Output the [X, Y] coordinate of the center of the cell containing the given text.  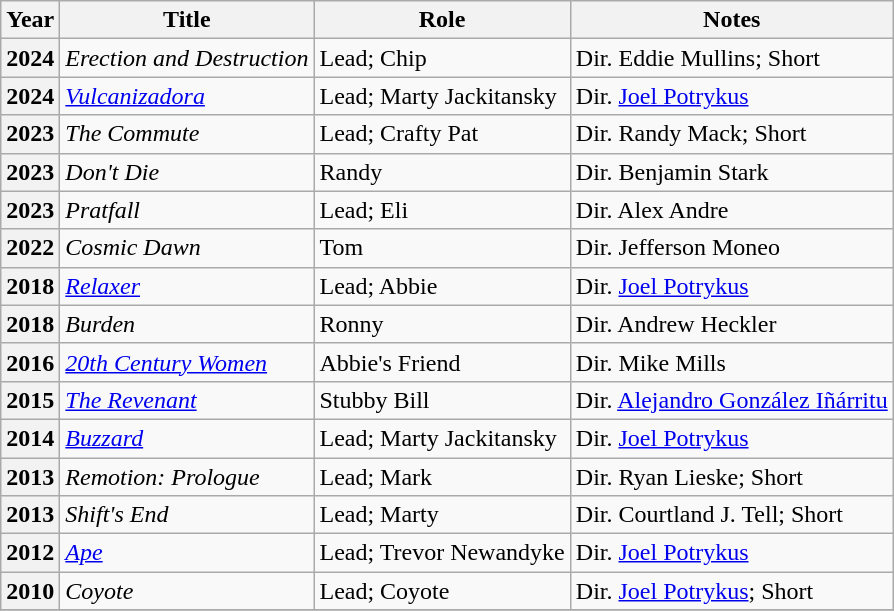
2014 [30, 438]
2016 [30, 362]
Burden [187, 324]
The Commute [187, 134]
Pratfall [187, 210]
Lead; Abbie [442, 286]
Dir. Andrew Heckler [732, 324]
Year [30, 20]
2012 [30, 553]
Dir. Courtland J. Tell; Short [732, 515]
Cosmic Dawn [187, 248]
Dir. Alex Andre [732, 210]
Lead; Mark [442, 477]
Tom [442, 248]
Lead; Chip [442, 58]
Lead; Marty [442, 515]
Dir. Mike Mills [732, 362]
Dir. Randy Mack; Short [732, 134]
Lead; Coyote [442, 591]
Erection and Destruction [187, 58]
Notes [732, 20]
Ape [187, 553]
Dir. Alejandro González Iñárritu [732, 400]
Dir. Ryan Lieske; Short [732, 477]
Shift's End [187, 515]
The Revenant [187, 400]
Ronny [442, 324]
Coyote [187, 591]
Stubby Bill [442, 400]
Title [187, 20]
Lead; Crafty Pat [442, 134]
Relaxer [187, 286]
2022 [30, 248]
Dir. Jefferson Moneo [732, 248]
Dir. Joel Potrykus; Short [732, 591]
2015 [30, 400]
Abbie's Friend [442, 362]
20th Century Women [187, 362]
Buzzard [187, 438]
Lead; Trevor Newandyke [442, 553]
2010 [30, 591]
Vulcanizadora [187, 96]
Dir. Eddie Mullins; Short [732, 58]
Lead; Eli [442, 210]
Don't Die [187, 172]
Dir. Benjamin Stark [732, 172]
Role [442, 20]
Remotion: Prologue [187, 477]
Randy [442, 172]
